Capture the cell that displays the provided text and extract its [x, y] central coordinate. 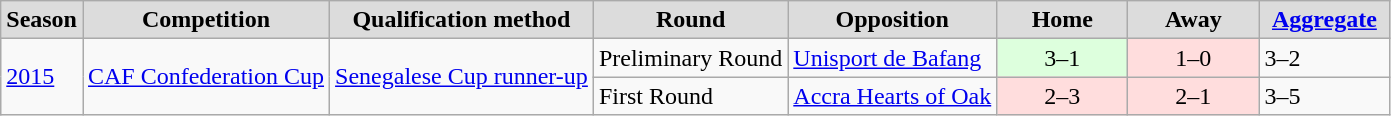
3–5 [1324, 96]
Preliminary Round [690, 58]
2–1 [1194, 96]
3–1 [1062, 58]
Unisport de Bafang [892, 58]
CAF Confederation Cup [206, 77]
Home [1062, 20]
Accra Hearts of Oak [892, 96]
Opposition [892, 20]
3–2 [1324, 58]
Competition [206, 20]
First Round [690, 96]
2015 [42, 77]
Season [42, 20]
Round [690, 20]
Senegalese Cup runner-up [462, 77]
1–0 [1194, 58]
Qualification method [462, 20]
2–3 [1062, 96]
Away [1194, 20]
Aggregate [1324, 20]
